Scan for the cell matching the given text and deliver its [X, Y] coordinate at center. 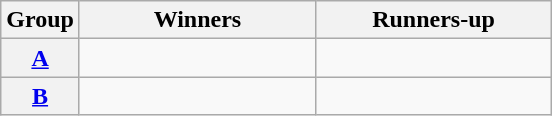
Runners-up [433, 20]
A [40, 58]
B [40, 96]
Group [40, 20]
Winners [197, 20]
